Search for the cell housing the specified text and yield its (x, y) center coordinate. 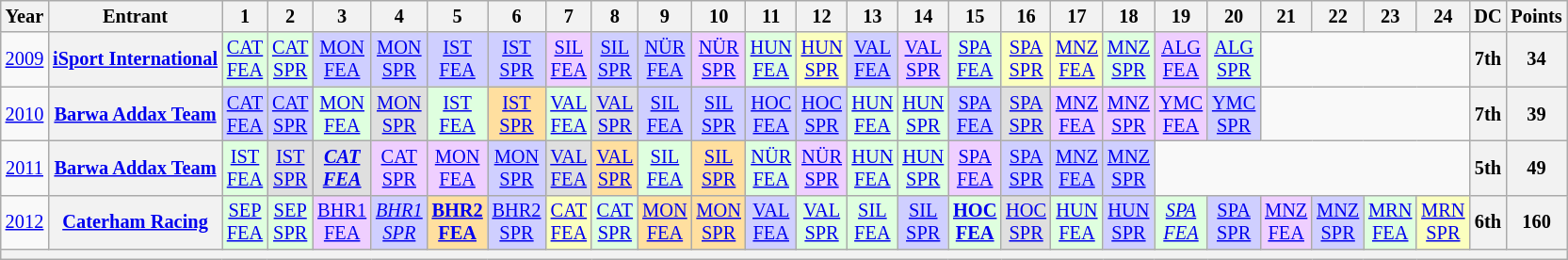
2012 (24, 222)
Year (24, 16)
34 (1537, 59)
39 (1537, 114)
24 (1443, 16)
SEPSPR (290, 222)
Caterham Racing (136, 222)
5 (458, 16)
17 (1077, 16)
5th (1488, 168)
7 (569, 16)
49 (1537, 168)
23 (1390, 16)
SEPFEA (245, 222)
21 (1286, 16)
22 (1337, 16)
15 (975, 16)
3 (342, 16)
YMCSPR (1234, 114)
9 (665, 16)
8 (614, 16)
ALGSPR (1234, 59)
MRNSPR (1443, 222)
BHR2SPR (517, 222)
BHR1FEA (342, 222)
4 (399, 16)
BHR2FEA (458, 222)
14 (923, 16)
13 (872, 16)
2009 (24, 59)
2 (290, 16)
Points (1537, 16)
DC (1488, 16)
1 (245, 16)
YMCFEA (1181, 114)
12 (822, 16)
6th (1488, 222)
MRNFEA (1390, 222)
160 (1537, 222)
11 (771, 16)
16 (1026, 16)
6 (517, 16)
20 (1234, 16)
BHR1SPR (399, 222)
10 (719, 16)
2010 (24, 114)
iSport International (136, 59)
19 (1181, 16)
Entrant (136, 16)
18 (1128, 16)
ALGFEA (1181, 59)
2011 (24, 168)
